Find where the given text appears and provide that cell's center as (x, y) coordinate. 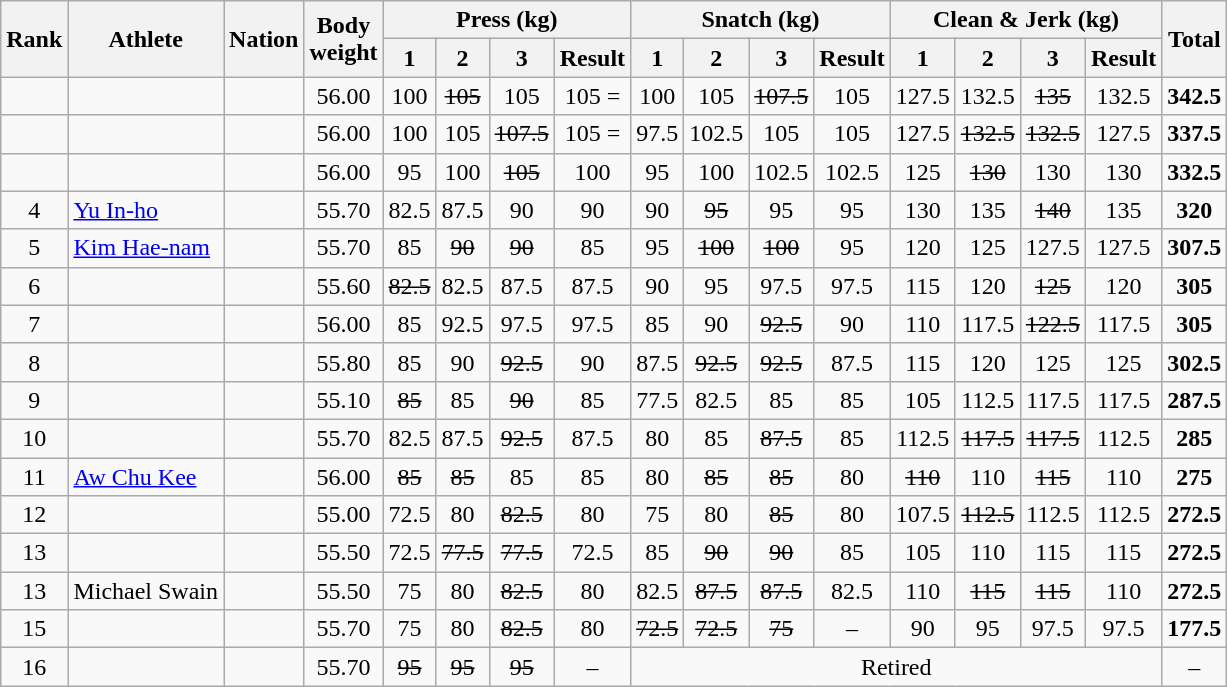
15 (34, 629)
177.5 (1194, 629)
Clean & Jerk (kg) (1026, 20)
Athlete (146, 39)
9 (34, 400)
5 (34, 248)
11 (34, 477)
320 (1194, 210)
55.00 (344, 515)
Snatch (kg) (761, 20)
285 (1194, 438)
16 (34, 667)
Rank (34, 39)
342.5 (1194, 96)
Bodyweight (344, 39)
4 (34, 210)
122.5 (1052, 324)
55.80 (344, 362)
337.5 (1194, 134)
Retired (896, 667)
302.5 (1194, 362)
Kim Hae-nam (146, 248)
Total (1194, 39)
307.5 (1194, 248)
55.10 (344, 400)
Nation (264, 39)
6 (34, 286)
275 (1194, 477)
Yu In-ho (146, 210)
7 (34, 324)
12 (34, 515)
10 (34, 438)
Aw Chu Kee (146, 477)
332.5 (1194, 172)
8 (34, 362)
140 (1052, 210)
55.60 (344, 286)
Michael Swain (146, 591)
Press (kg) (507, 20)
287.5 (1194, 400)
